Find where the given text appears and provide that cell's center as (X, Y) coordinate. 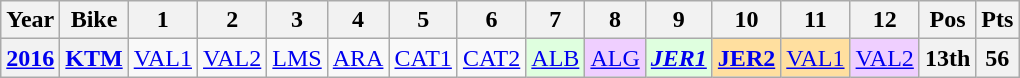
6 (491, 20)
13th (947, 58)
12 (884, 20)
11 (816, 20)
3 (297, 20)
ALB (556, 58)
4 (358, 20)
Pts (998, 20)
LMS (297, 58)
JER2 (746, 58)
8 (615, 20)
CAT1 (423, 58)
9 (678, 20)
5 (423, 20)
10 (746, 20)
ARA (358, 58)
ALG (615, 58)
56 (998, 58)
CAT2 (491, 58)
1 (162, 20)
7 (556, 20)
2016 (30, 58)
2 (232, 20)
Year (30, 20)
Pos (947, 20)
JER1 (678, 58)
Bike (94, 20)
KTM (94, 58)
